Identify which cell holds the provided text, then report its (x, y) central coordinate. 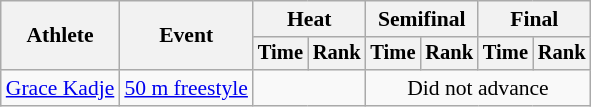
Did not advance (478, 88)
50 m freestyle (186, 88)
Grace Kadje (60, 88)
Semifinal (421, 19)
Event (186, 36)
Heat (309, 19)
Final (534, 19)
Athlete (60, 36)
